Determine the [X, Y] coordinate at the center of the cell enclosing the given text.  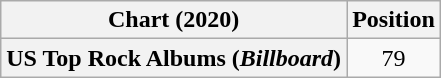
US Top Rock Albums (Billboard) [174, 58]
79 [394, 58]
Position [394, 20]
Chart (2020) [174, 20]
